Return [x, y] of the center of cell containing provided text 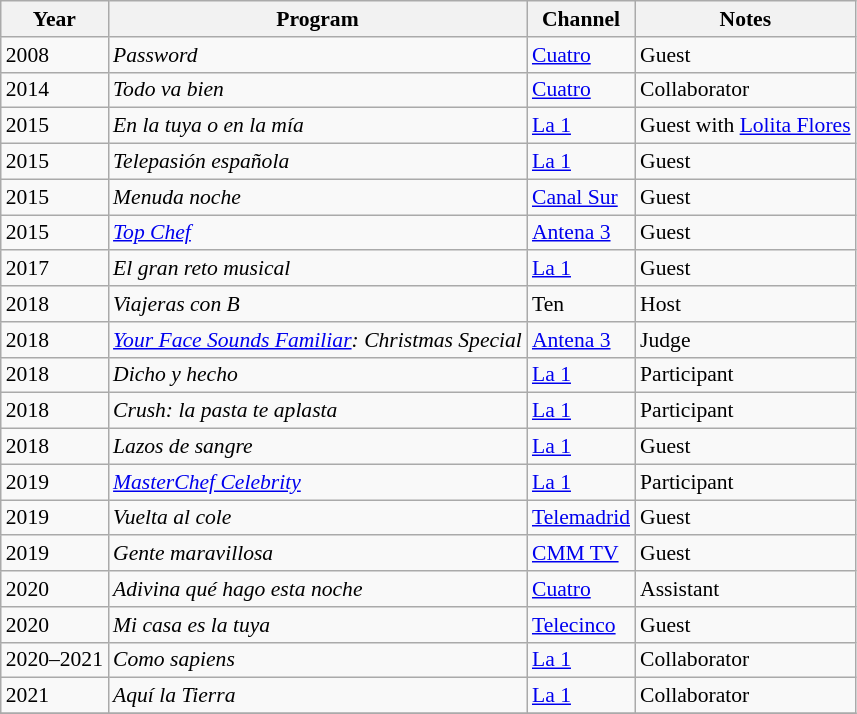
CMM TV [581, 554]
2021 [54, 696]
En la tuya o en la mía [318, 126]
Assistant [746, 589]
Password [318, 55]
2008 [54, 55]
2017 [54, 269]
Como sapiens [318, 660]
Dicho y hecho [318, 375]
2014 [54, 90]
Adivina qué hago esta noche [318, 589]
Telepasión española [318, 162]
Ten [581, 304]
Telecinco [581, 625]
Program [318, 19]
Host [746, 304]
Top Chef [318, 233]
2020–2021 [54, 660]
Notes [746, 19]
Guest with Lolita Flores [746, 126]
Vuelta al cole [318, 518]
Your Face Sounds Familiar: Christmas Special [318, 340]
El gran reto musical [318, 269]
MasterChef Celebrity [318, 482]
Aquí la Tierra [318, 696]
Lazos de sangre [318, 447]
Todo va bien [318, 90]
Gente maravillosa [318, 554]
Viajeras con B [318, 304]
Channel [581, 19]
Mi casa es la tuya [318, 625]
Year [54, 19]
Crush: la pasta te aplasta [318, 411]
Canal Sur [581, 197]
Menuda noche [318, 197]
Telemadrid [581, 518]
Judge [746, 340]
